Return the (X, Y) coordinate for the center point of the cell that contains the specified text.  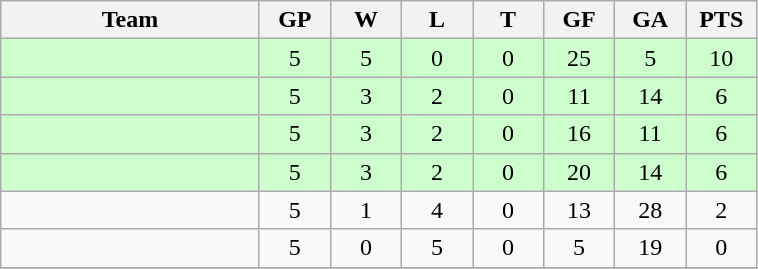
16 (580, 134)
1 (366, 210)
L (436, 20)
GA (650, 20)
GF (580, 20)
19 (650, 248)
Team (130, 20)
4 (436, 210)
13 (580, 210)
GP (294, 20)
25 (580, 58)
28 (650, 210)
T (508, 20)
PTS (722, 20)
10 (722, 58)
W (366, 20)
20 (580, 172)
